Detect which cell encompasses the target text, then output its (x, y) center coordinate. 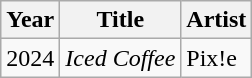
Title (120, 20)
2024 (30, 58)
Iced Coffee (120, 58)
Pix!e (216, 58)
Year (30, 20)
Artist (216, 20)
